Provide the [x, y] coordinate of the cell's center where the given text is located.  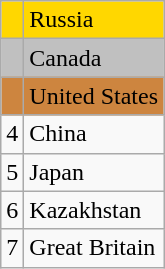
6 [12, 210]
Canada [94, 58]
Japan [94, 172]
Kazakhstan [94, 210]
Russia [94, 20]
United States [94, 96]
China [94, 134]
4 [12, 134]
Great Britain [94, 248]
7 [12, 248]
5 [12, 172]
